Extract the [x, y] coordinate from the center of the cell holding the provided text.  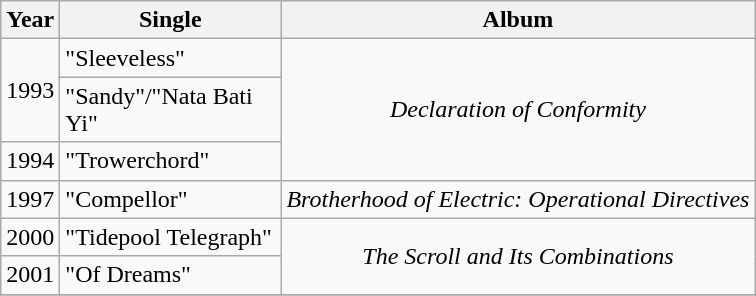
1993 [30, 90]
Album [518, 20]
"Sandy"/"Nata Bati Yi" [170, 110]
1994 [30, 161]
"Trowerchord" [170, 161]
Single [170, 20]
Year [30, 20]
"Compellor" [170, 199]
"Tidepool Telegraph" [170, 237]
Brotherhood of Electric: Operational Directives [518, 199]
2000 [30, 237]
Declaration of Conformity [518, 110]
The Scroll and Its Combinations [518, 256]
"Of Dreams" [170, 275]
1997 [30, 199]
2001 [30, 275]
"Sleeveless" [170, 58]
